Scan for the cell matching the given text and deliver its (x, y) coordinate at center. 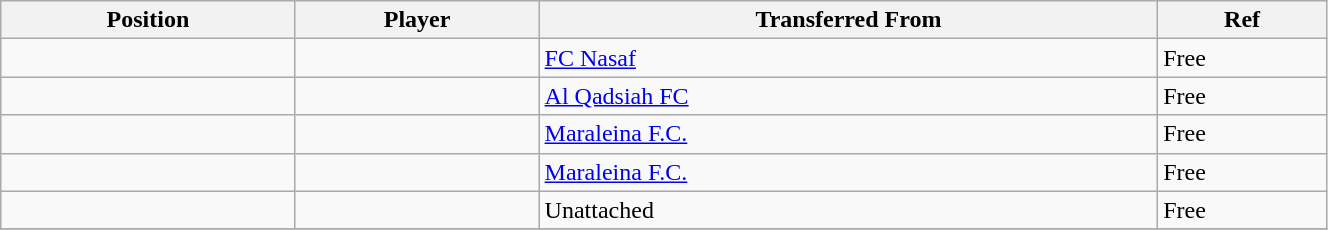
FC Nasaf (848, 58)
Ref (1242, 20)
Al Qadsiah FC (848, 96)
Position (148, 20)
Transferred From (848, 20)
Player (417, 20)
Unattached (848, 210)
